Provide the (X, Y) coordinate of the cell's center where the given text is located.  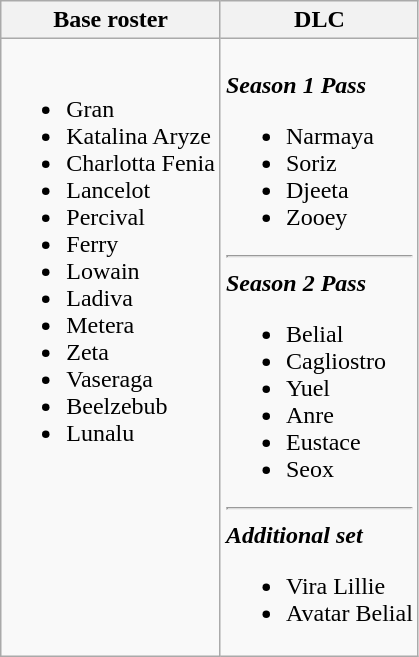
Base roster (111, 20)
DLC (319, 20)
GranKatalina AryzeCharlotta FeniaLancelotPercivalFerryLowainLadiva MeteraZetaVaseragaBeelzebub Lunalu (111, 348)
Season 1 PassNarmayaSorizDjeetaZooey Season 2 PassBelialCagliostroYuelAnre EustaceSeox Additional setVira LillieAvatar Belial (319, 348)
